Find where the given text appears and provide that cell's center as (X, Y) coordinate. 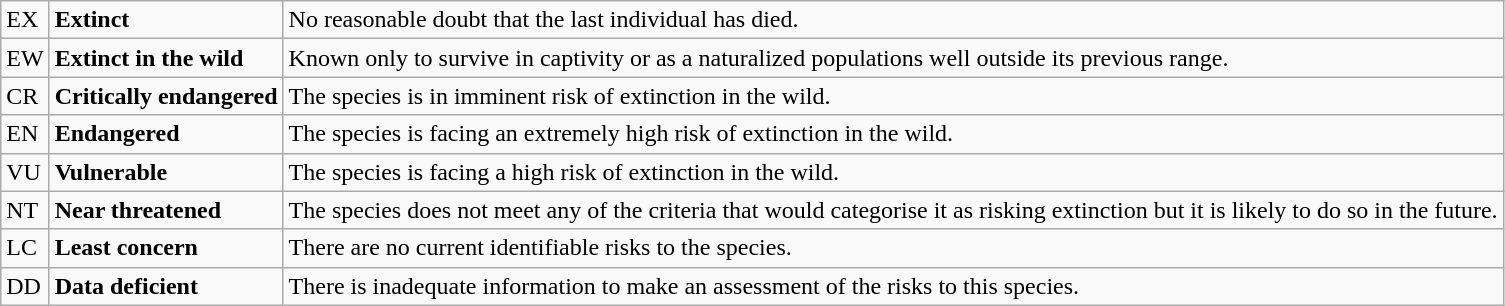
Known only to survive in captivity or as a naturalized populations well outside its previous range. (893, 58)
Data deficient (166, 286)
Near threatened (166, 210)
VU (25, 172)
There are no current identifiable risks to the species. (893, 248)
There is inadequate information to make an assessment of the risks to this species. (893, 286)
Least concern (166, 248)
Vulnerable (166, 172)
DD (25, 286)
No reasonable doubt that the last individual has died. (893, 20)
Endangered (166, 134)
The species is facing a high risk of extinction in the wild. (893, 172)
EN (25, 134)
LC (25, 248)
Extinct in the wild (166, 58)
Critically endangered (166, 96)
CR (25, 96)
NT (25, 210)
The species does not meet any of the criteria that would categorise it as risking extinction but it is likely to do so in the future. (893, 210)
The species is in imminent risk of extinction in the wild. (893, 96)
EX (25, 20)
EW (25, 58)
Extinct (166, 20)
The species is facing an extremely high risk of extinction in the wild. (893, 134)
